Return [X, Y] of the center of cell containing provided text 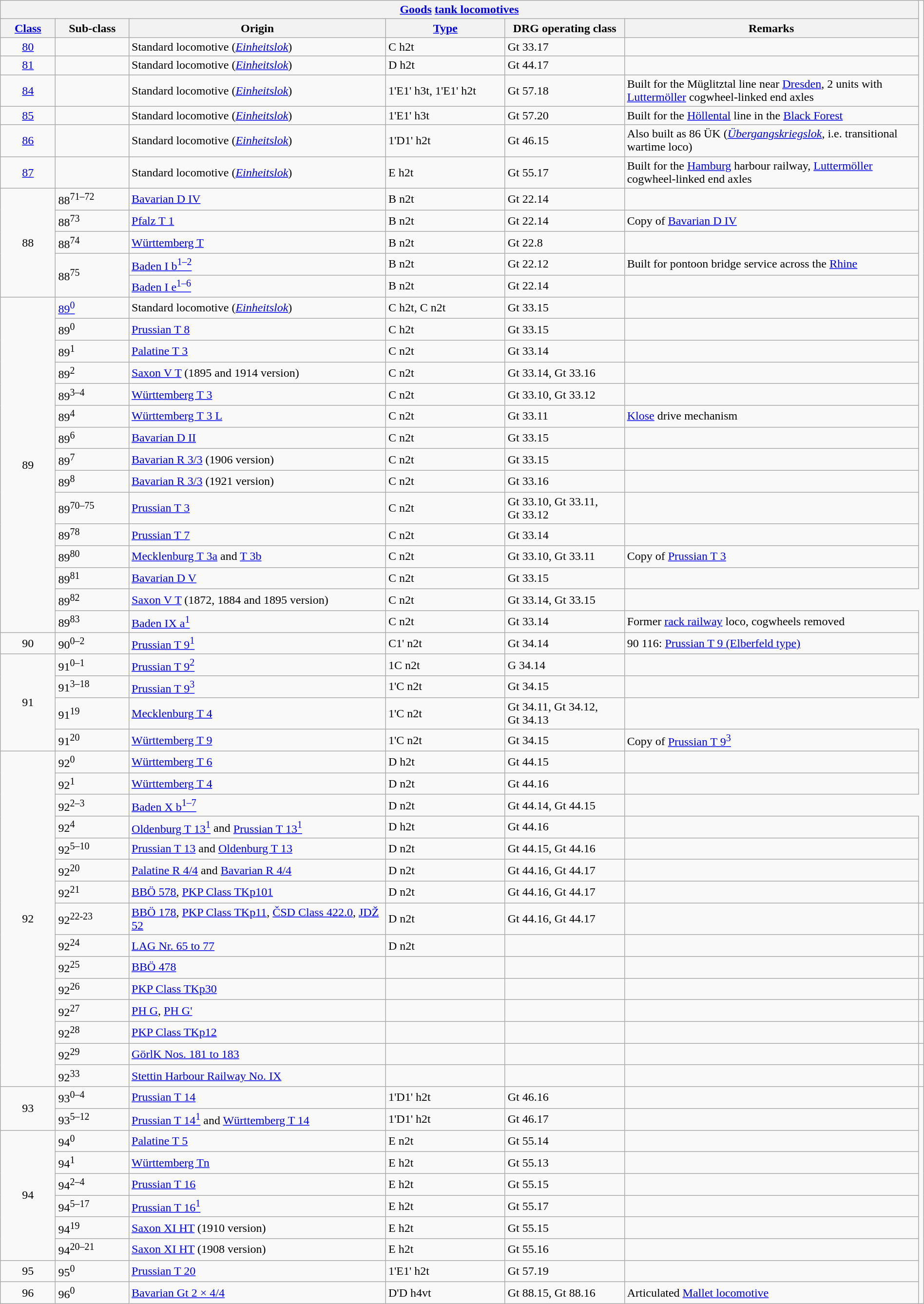
1'E1' h3t, 1'E1' h2t [445, 91]
Palatine R 4/4 and Bavarian R 4/4 [257, 870]
96 [28, 1293]
Klose drive mechanism [771, 416]
93 [28, 1108]
Copy of Prussian T 93 [771, 741]
85 [28, 115]
891 [93, 351]
D'D h4vt [445, 1293]
81 [28, 65]
Prussian T 92 [257, 665]
Bavarian D V [257, 578]
Gt 34.14 [564, 643]
DRG operating class [564, 28]
Gt 44.15 [564, 762]
PKP Class TKp12 [257, 1032]
Gt 33.14, Gt 33.16 [564, 373]
Gt 33.14, Gt 33.15 [564, 600]
86 [28, 140]
Prussian T 93 [257, 687]
87 [28, 173]
Gt 22.8 [564, 243]
Built for the Hamburg harbour railway, Luttermöller cogwheel-linked end axles [771, 173]
Baden I e1–6 [257, 286]
Württemberg T [257, 243]
9419 [93, 1228]
9225 [93, 968]
Type [445, 28]
Gt 33.10, Gt 33.11 [564, 556]
Baden X b1–7 [257, 805]
Prussian T 161 [257, 1207]
8983 [93, 622]
896 [93, 438]
94 [28, 1195]
920 [93, 762]
Gt 46.16 [564, 1097]
BBÖ 578, PKP Class TKp101 [257, 892]
Gt 57.20 [564, 115]
Gt 33.16 [564, 481]
9224 [93, 945]
Sub-class [93, 28]
Gt 44.14, Gt 44.15 [564, 805]
Built for pontoon bridge service across the Rhine [771, 264]
Württemberg Tn [257, 1163]
90 [28, 643]
Prussian T 141 and Württemberg T 14 [257, 1120]
8874 [93, 243]
Gt 33.17 [564, 47]
9222-23 [93, 919]
8981 [93, 578]
8970–75 [93, 508]
Gt 57.18 [564, 91]
1'E1' h2t [445, 1271]
LAG Nr. 65 to 77 [257, 945]
Württemberg T 4 [257, 784]
1'E1' h3t [445, 115]
Gt 22.12 [564, 264]
Articulated Mallet locomotive [771, 1293]
9119 [93, 713]
Bavarian Gt 2 × 4/4 [257, 1293]
8982 [93, 600]
89 [28, 465]
C1' n2t [445, 643]
1C n2t [445, 665]
9229 [93, 1055]
935–12 [93, 1120]
84 [28, 91]
925–10 [93, 849]
900–2 [93, 643]
Former rack railway loco, cogwheels removed [771, 622]
Gt 33.11 [564, 416]
Gt 33.10, Gt 33.12 [564, 395]
Mecklenburg T 4 [257, 713]
897 [93, 460]
91 [28, 703]
Stettin Harbour Railway No. IX [257, 1076]
Württemberg T 3 [257, 395]
Bavarian D II [257, 438]
Bavarian R 3/3 (1906 version) [257, 460]
Gt 34.11, Gt 34.12, Gt 34.13 [564, 713]
E n2t [445, 1141]
940 [93, 1141]
Built for the Müglitztal line near Dresden, 2 units with Luttermöller cogwheel-linked end axles [771, 91]
Gt 44.15, Gt 44.16 [564, 849]
Gt 55.16 [564, 1249]
960 [93, 1293]
910–1 [93, 665]
C h2t, C n2t [445, 308]
898 [93, 481]
950 [93, 1271]
Saxon XI HT (1908 version) [257, 1249]
GörlK Nos. 181 to 183 [257, 1055]
913–18 [93, 687]
Gt 46.17 [564, 1120]
8978 [93, 535]
9220 [93, 870]
8871–72 [93, 199]
Prussian T 13 and Oldenburg T 13 [257, 849]
Copy of Bavarian D IV [771, 221]
9226 [93, 989]
Palatine T 5 [257, 1141]
Prussian T 14 [257, 1097]
Oldenburg T 131 and Prussian T 131 [257, 827]
Built for the Höllental line in the Black Forest [771, 115]
Also built as 86 ÜK (Übergangskriegslok, i.e. transitional wartime loco) [771, 140]
Gt 44.17 [564, 65]
PKP Class TKp30 [257, 989]
9420–21 [93, 1249]
Palatine T 3 [257, 351]
Goods tank locomotives [459, 10]
95 [28, 1271]
88 [28, 243]
Prussian T 91 [257, 643]
Gt 55.14 [564, 1141]
8873 [93, 221]
Mecklenburg T 3a and T 3b [257, 556]
Origin [257, 28]
9120 [93, 741]
945–17 [93, 1207]
924 [93, 827]
Pfalz T 1 [257, 221]
Württemberg T 9 [257, 741]
Gt 57.19 [564, 1271]
9233 [93, 1076]
BBÖ 478 [257, 968]
Prussian T 20 [257, 1271]
Saxon V T (1895 and 1914 version) [257, 373]
930–4 [93, 1097]
80 [28, 47]
892 [93, 373]
941 [93, 1163]
Remarks [771, 28]
Prussian T 16 [257, 1184]
92 [28, 919]
Prussian T 7 [257, 535]
PH G, PH G' [257, 1011]
Gt 88.15, Gt 88.16 [564, 1293]
90 116: Prussian T 9 (Elberfeld type) [771, 643]
Prussian T 8 [257, 329]
Bavarian D IV [257, 199]
Bavarian R 3/3 (1921 version) [257, 481]
922–3 [93, 805]
8980 [93, 556]
Gt 33.10, Gt 33.11, Gt 33.12 [564, 508]
Saxon V T (1872, 1884 and 1895 version) [257, 600]
942–4 [93, 1184]
9221 [93, 892]
Prussian T 3 [257, 508]
G 34.14 [564, 665]
9228 [93, 1032]
893–4 [93, 395]
9227 [93, 1011]
Gt 55.13 [564, 1163]
Württemberg T 3 L [257, 416]
Saxon XI HT (1910 version) [257, 1228]
894 [93, 416]
Gt 46.15 [564, 140]
Baden IX a1 [257, 622]
BBÖ 178, PKP Class TKp11, ČSD Class 422.0, JDŽ 52 [257, 919]
Baden I b1–2 [257, 264]
921 [93, 784]
Copy of Prussian T 3 [771, 556]
Class [28, 28]
Württemberg T 6 [257, 762]
8875 [93, 275]
